Capture the cell that displays the provided text and extract its [x, y] central coordinate. 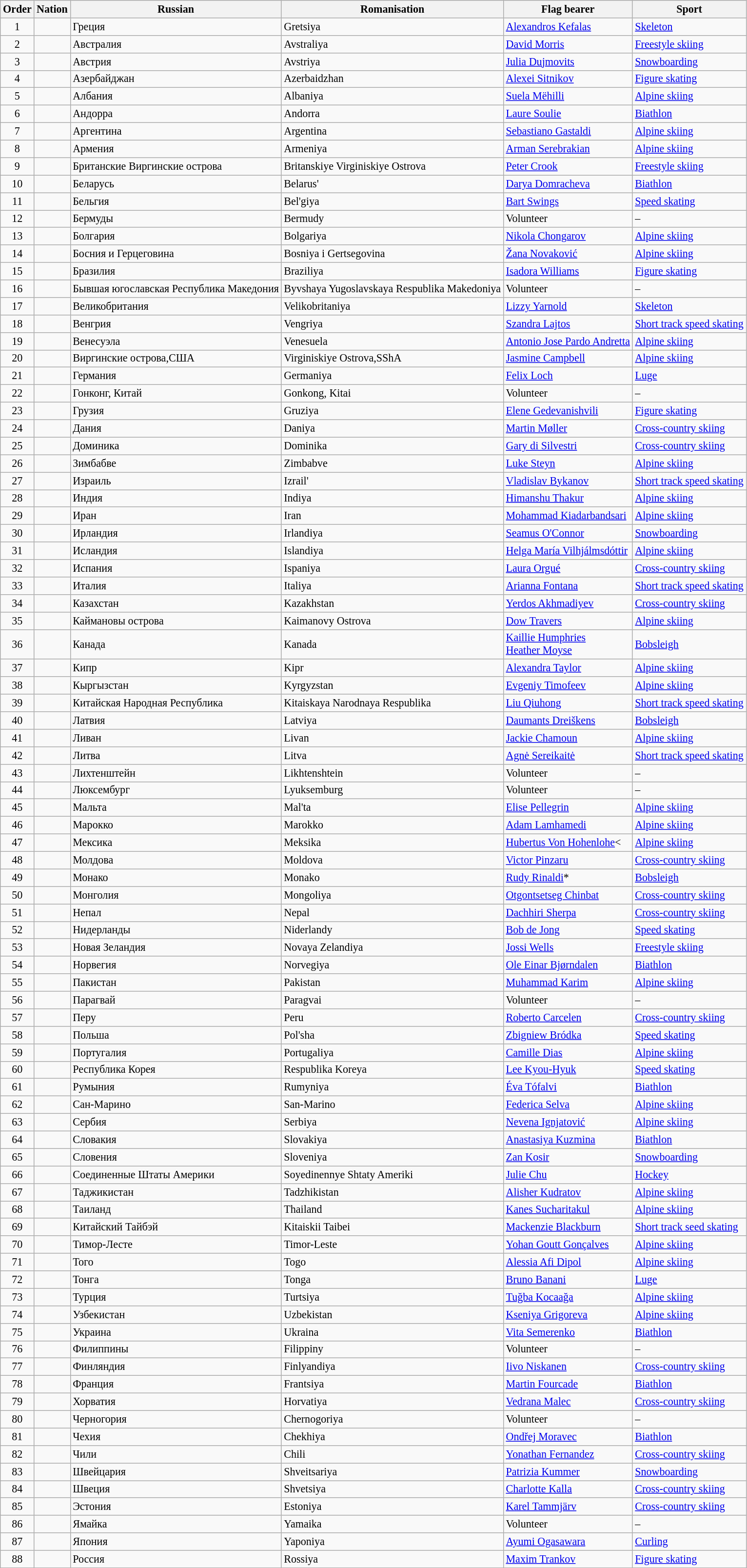
33 [18, 585]
18 [18, 323]
Ole Einar Bjørndalen [568, 965]
Azerbaidzhan [392, 79]
Vita Semerenko [568, 1332]
Yamaika [392, 1524]
49 [18, 878]
Shveitsariya [392, 1471]
Tadzhikistan [392, 1192]
Portugaliya [392, 1052]
Лихтенштейн [176, 773]
28 [18, 498]
Gruziya [392, 411]
Польша [176, 1035]
64 [18, 1140]
Yaponiya [392, 1542]
2 [18, 44]
Suela Mëhilli [568, 97]
Jasmine Campbell [568, 359]
Agnė Sereikaitė [568, 755]
Isadora Williams [568, 271]
6 [18, 114]
74 [18, 1314]
61 [18, 1087]
San-Marino [392, 1105]
Alexandros Kefalas [568, 26]
Andorra [392, 114]
Бразилия [176, 271]
Alexei Sitnikov [568, 79]
Ondřej Moravec [568, 1437]
Dow Travers [568, 621]
Pakistan [392, 983]
Peter Crook [568, 166]
50 [18, 895]
Frantsiya [392, 1384]
Lyuksemburg [392, 790]
Kazakhstan [392, 603]
Germaniya [392, 376]
73 [18, 1297]
45 [18, 808]
Daniya [392, 428]
Thailand [392, 1209]
Antonio Jose Pardo Andretta [568, 341]
Ukraina [392, 1332]
Венгрия [176, 323]
17 [18, 306]
Patrizia Kummer [568, 1471]
Laura Orgué [568, 568]
Филиппины [176, 1349]
Исландия [176, 551]
44 [18, 790]
Китайский Тайбэй [176, 1227]
60 [18, 1070]
81 [18, 1437]
Indiya [392, 498]
65 [18, 1157]
54 [18, 965]
56 [18, 1000]
Darya Domracheva [568, 184]
Arianna Fontana [568, 585]
Ispaniya [392, 568]
23 [18, 411]
Russian [176, 9]
Латвия [176, 720]
Гонконг, Китай [176, 393]
82 [18, 1454]
Marokko [392, 825]
29 [18, 516]
67 [18, 1192]
Казахстан [176, 603]
Arman Serebrakian [568, 149]
Zimbabve [392, 463]
Бермуды [176, 219]
43 [18, 773]
Vedrana Malec [568, 1402]
Finlyandiya [392, 1367]
Kanada [392, 644]
Китайская Народная Республика [176, 703]
Азербайджан [176, 79]
Lee Kyou-Hyuk [568, 1070]
Armeniya [392, 149]
Camille Dias [568, 1052]
Paragvai [392, 1000]
Venesuela [392, 341]
Доминика [176, 446]
Nikola Chongarov [568, 236]
19 [18, 341]
Order [18, 9]
84 [18, 1489]
Nepal [392, 912]
34 [18, 603]
59 [18, 1052]
Dominika [392, 446]
Kanes Sucharitakul [568, 1209]
27 [18, 481]
24 [18, 428]
21 [18, 376]
Vladislav Bykanov [568, 481]
9 [18, 166]
Italiya [392, 585]
75 [18, 1332]
Эстония [176, 1507]
Канада [176, 644]
Avstraliya [392, 44]
Босния и Герцеговина [176, 254]
Венесуэла [176, 341]
Braziliya [392, 271]
Litva [392, 755]
Беларусь [176, 184]
Meksika [392, 843]
Kaillie HumphriesHeather Moyse [568, 644]
Zbigniew Bródka [568, 1035]
Zan Kosir [568, 1157]
58 [18, 1035]
Молдова [176, 860]
47 [18, 843]
Новая Зеландия [176, 947]
Ливан [176, 738]
Sport [689, 9]
Vengriya [392, 323]
Черногория [176, 1419]
42 [18, 755]
Грузия [176, 411]
Alessia Afi Dipol [568, 1262]
46 [18, 825]
Италия [176, 585]
Iran [392, 516]
1 [18, 26]
Словакия [176, 1140]
David Morris [568, 44]
Мальта [176, 808]
Албания [176, 97]
85 [18, 1507]
Hockey [689, 1175]
Curling [689, 1542]
Yerdos Akhmadiyev [568, 603]
Islandiya [392, 551]
Roberto Carcelen [568, 1017]
48 [18, 860]
8 [18, 149]
Žana Novaković [568, 254]
Украина [176, 1332]
Сербия [176, 1122]
Mongoliya [392, 895]
Irlandiya [392, 533]
Laure Soulie [568, 114]
40 [18, 720]
Норвегия [176, 965]
Швеция [176, 1489]
Bob de Jong [568, 930]
7 [18, 131]
Тонга [176, 1279]
Romanisation [392, 9]
Jossi Wells [568, 947]
Израиль [176, 481]
Lizzy Yarnold [568, 306]
Charlotte Kalla [568, 1489]
Togo [392, 1262]
Uzbekistan [392, 1314]
38 [18, 685]
Evgeniy Timofeev [568, 685]
52 [18, 930]
12 [18, 219]
Mohammad Kiadarbandsari [568, 516]
Julia Dujmovits [568, 61]
Румыния [176, 1087]
62 [18, 1105]
15 [18, 271]
Yonathan Fernandez [568, 1454]
Перу [176, 1017]
Ирландия [176, 533]
Mackenzie Blackburn [568, 1227]
Chernogoriya [392, 1419]
Bel'giya [392, 201]
13 [18, 236]
Felix Loch [568, 376]
88 [18, 1559]
41 [18, 738]
Novaya Zelandiya [392, 947]
Victor Pinzaru [568, 860]
25 [18, 446]
69 [18, 1227]
Nation [52, 9]
Kipr [392, 668]
Éva Tófalvi [568, 1087]
Nevena Ignjatović [568, 1122]
Peru [392, 1017]
Martin Møller [568, 428]
Tonga [392, 1279]
20 [18, 359]
Horvatiya [392, 1402]
Britanskiye Virginiskiye Ostrova [392, 166]
35 [18, 621]
53 [18, 947]
Mal'ta [392, 808]
Julie Chu [568, 1175]
Daumants Dreiškens [568, 720]
Армения [176, 149]
Сан-Марино [176, 1105]
Литва [176, 755]
36 [18, 644]
Luke Steyn [568, 463]
Yohan Goutt Gonçalves [568, 1245]
Парагвай [176, 1000]
Британские Виргинские острова [176, 166]
51 [18, 912]
Иран [176, 516]
77 [18, 1367]
Бельгия [176, 201]
Norvegiya [392, 965]
Latviya [392, 720]
Тимор-Лесте [176, 1245]
39 [18, 703]
Bart Swings [568, 201]
Ямайка [176, 1524]
Respublika Koreya [392, 1070]
Аргентина [176, 131]
Франция [176, 1384]
Австралия [176, 44]
5 [18, 97]
Short track seed skating [689, 1227]
Греция [176, 26]
Gary di Silvestri [568, 446]
Tuğba Kocaağa [568, 1297]
80 [18, 1419]
Андорра [176, 114]
Bosniya i Gertsegovina [392, 254]
68 [18, 1209]
Финляндия [176, 1367]
Federica Selva [568, 1105]
Kitaiskii Taibei [392, 1227]
Хорватия [176, 1402]
22 [18, 393]
26 [18, 463]
Alisher Kudratov [568, 1192]
Turtsiya [392, 1297]
16 [18, 288]
Sebastiano Gastaldi [568, 131]
Slovakiya [392, 1140]
Szandra Lajtos [568, 323]
Sloveniya [392, 1157]
32 [18, 568]
Otgontsetseg Chinbat [568, 895]
76 [18, 1349]
55 [18, 983]
Izrail' [392, 481]
Bermudy [392, 219]
Himanshu Thakur [568, 498]
Elene Gedevanishvili [568, 411]
Чили [176, 1454]
Индия [176, 498]
Liu Qiuhong [568, 703]
Likhtenshtein [392, 773]
Moldova [392, 860]
Дания [176, 428]
Узбекистан [176, 1314]
Adam Lamhamedi [568, 825]
Rudy Rinaldi* [568, 878]
Soyedinennye Shtaty Ameriki [392, 1175]
Испания [176, 568]
Кипр [176, 668]
Kyrgyzstan [392, 685]
Германия [176, 376]
4 [18, 79]
Того [176, 1262]
Россия [176, 1559]
Avstriya [392, 61]
Люксембург [176, 790]
Niderlandy [392, 930]
Kseniya Grigoreva [568, 1314]
Мексика [176, 843]
Alexandra Taylor [568, 668]
Великобритания [176, 306]
Hubertus Von Hohenlohe< [568, 843]
Марокко [176, 825]
Монако [176, 878]
Непал [176, 912]
Зимбабве [176, 463]
14 [18, 254]
Bolgariya [392, 236]
Muhammad Karim [568, 983]
Pol'sha [392, 1035]
Болгария [176, 236]
11 [18, 201]
Albaniya [392, 97]
Filippiny [392, 1349]
Турция [176, 1297]
Республика Корея [176, 1070]
Gretsiya [392, 26]
Япония [176, 1542]
Serbiya [392, 1122]
Чехия [176, 1437]
Bruno Banani [568, 1279]
79 [18, 1402]
Belarus' [392, 184]
Словения [176, 1157]
Kitaiskaya Narodnaya Respublika [392, 703]
70 [18, 1245]
Byvshaya Yugoslavskaya Respublika Makedoniya [392, 288]
Ayumi Ogasawara [568, 1542]
Таджикистан [176, 1192]
Gonkong, Kitai [392, 393]
86 [18, 1524]
Anastasiya Kuzmina [568, 1140]
Chekhiya [392, 1437]
Elise Pellegrin [568, 808]
Каймановы острова [176, 621]
66 [18, 1175]
Нидерланды [176, 930]
Rossiya [392, 1559]
Martin Fourcade [568, 1384]
57 [18, 1017]
Таиланд [176, 1209]
Flag bearer [568, 9]
Швейцария [176, 1471]
72 [18, 1279]
87 [18, 1542]
83 [18, 1471]
Монголия [176, 895]
63 [18, 1122]
Виргинские острова,США [176, 359]
Dachhiri Sherpa [568, 912]
Maxim Trankov [568, 1559]
Пакистан [176, 983]
Португалия [176, 1052]
3 [18, 61]
Бывшая югославская Республика Македония [176, 288]
78 [18, 1384]
Iivo Niskanen [568, 1367]
Helga María Vilhjálmsdóttir [568, 551]
Кыргызстан [176, 685]
Австрия [176, 61]
37 [18, 668]
Velikobritaniya [392, 306]
Rumyniya [392, 1087]
Livan [392, 738]
Timor-Leste [392, 1245]
Seamus O'Connor [568, 533]
Chili [392, 1454]
Соединенные Штаты Америки [176, 1175]
Monako [392, 878]
Virginiskiye Ostrova,SShA [392, 359]
10 [18, 184]
Estoniya [392, 1507]
Jackie Chamoun [568, 738]
31 [18, 551]
30 [18, 533]
Karel Tammjärv [568, 1507]
71 [18, 1262]
Argentina [392, 131]
Kaimanovy Ostrova [392, 621]
Shvetsiya [392, 1489]
